Search for the cell housing the specified text and yield its [x, y] center coordinate. 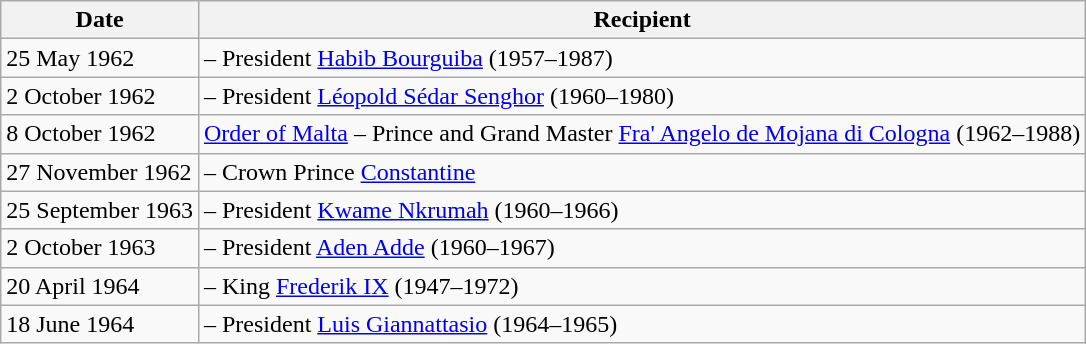
– President Habib Bourguiba (1957–1987) [642, 58]
Order of Malta – Prince and Grand Master Fra' Angelo de Mojana di Cologna (1962–1988) [642, 134]
20 April 1964 [100, 286]
27 November 1962 [100, 172]
18 June 1964 [100, 324]
– Crown Prince Constantine [642, 172]
– President Aden Adde (1960–1967) [642, 248]
Date [100, 20]
25 September 1963 [100, 210]
2 October 1963 [100, 248]
8 October 1962 [100, 134]
25 May 1962 [100, 58]
– President Kwame Nkrumah (1960–1966) [642, 210]
– King Frederik IX (1947–1972) [642, 286]
– President Léopold Sédar Senghor (1960–1980) [642, 96]
Recipient [642, 20]
– President Luis Giannattasio (1964–1965) [642, 324]
2 October 1962 [100, 96]
